Return [x, y] of the center of cell containing provided text 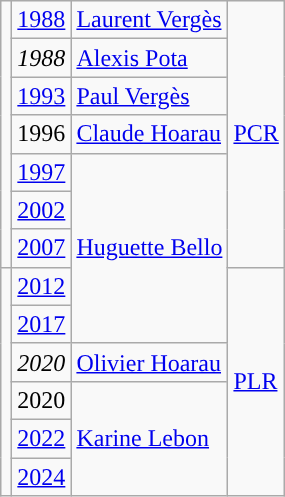
Alexis Pota [150, 58]
2007 [42, 248]
Huguette Bello [150, 248]
2012 [42, 286]
2002 [42, 210]
2017 [42, 324]
PCR [256, 134]
1993 [42, 96]
2024 [42, 477]
PLR [256, 381]
Olivier Hoarau [150, 362]
Paul Vergès [150, 96]
1996 [42, 134]
Karine Lebon [150, 438]
Claude Hoarau [150, 134]
2022 [42, 438]
1997 [42, 172]
Laurent Vergès [150, 20]
